Capture the cell that displays the provided text and extract its [X, Y] central coordinate. 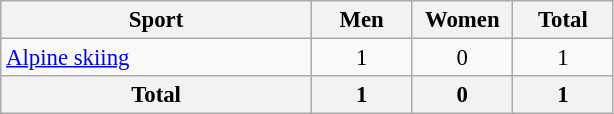
Women [462, 20]
Sport [156, 20]
Men [362, 20]
Alpine skiing [156, 58]
